For the text-containing cell, return its midpoint in (X, Y) coordinate format. 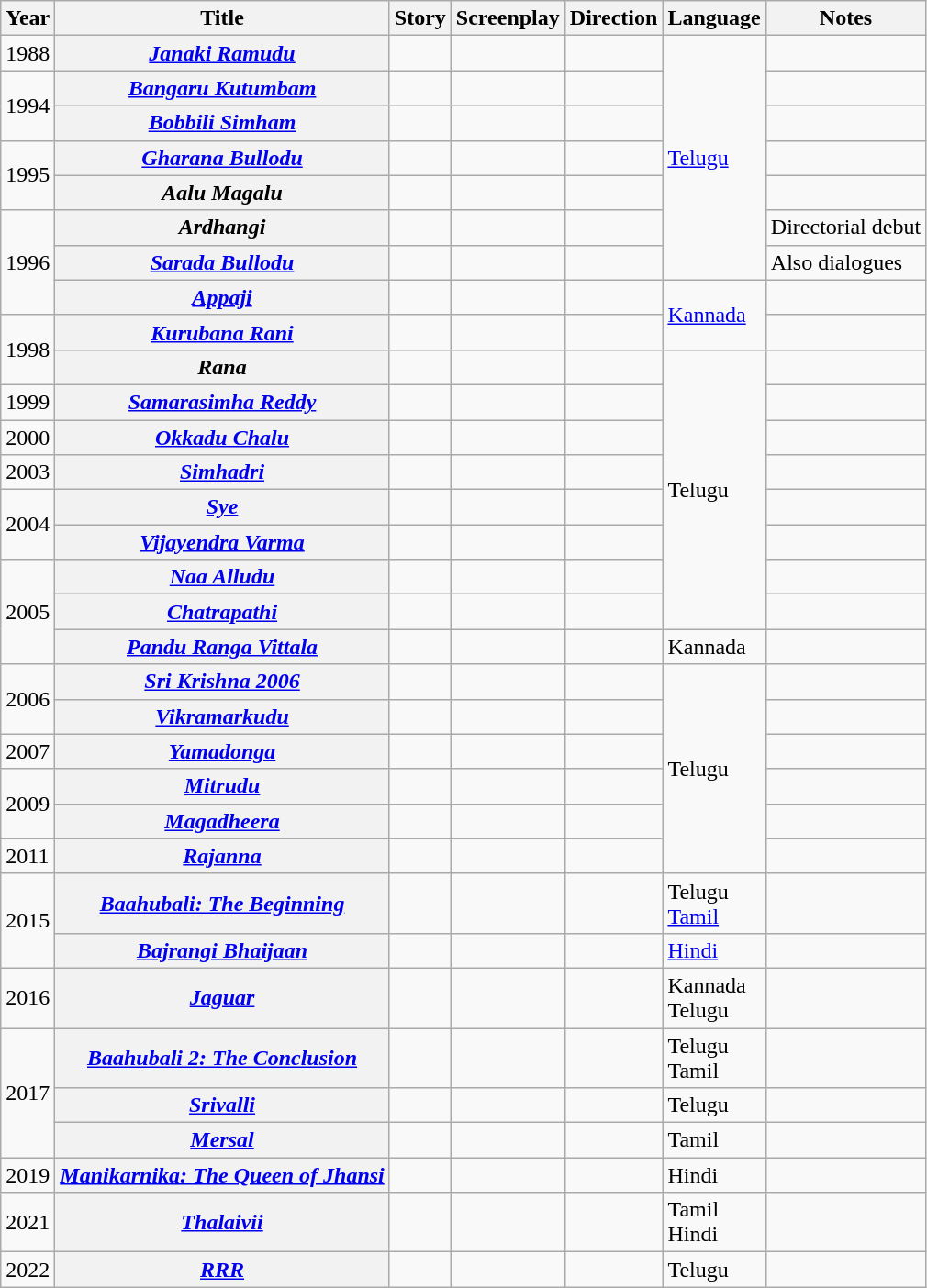
2007 (28, 751)
Story (420, 18)
2000 (28, 438)
Yamadonga (222, 751)
Screenplay (508, 18)
Pandu Ranga Vittala (222, 647)
2011 (28, 856)
2006 (28, 699)
Janaki Ramudu (222, 53)
2022 (28, 1270)
1994 (28, 105)
Rajanna (222, 856)
Simhadri (222, 472)
Baahubali: The Beginning (222, 903)
1998 (28, 350)
Chatrapathi (222, 612)
2009 (28, 804)
Rana (222, 367)
Srivalli (222, 1105)
Vijayendra Varma (222, 542)
1999 (28, 402)
Samarasimha Reddy (222, 402)
Manikarnika: The Queen of Jhansi (222, 1175)
Sye (222, 507)
Bobbili Simham (222, 123)
Tamil (714, 1140)
2019 (28, 1175)
Baahubali 2: The Conclusion (222, 1057)
2017 (28, 1092)
Ardhangi (222, 228)
Also dialogues (845, 262)
Mersal (222, 1140)
Mitrudu (222, 786)
Sri Krishna 2006 (222, 682)
Aalu Magalu (222, 193)
Gharana Bullodu (222, 158)
RRR (222, 1270)
Notes (845, 18)
2021 (28, 1222)
Bajrangi Bhaijaan (222, 950)
Directorial debut (845, 228)
2003 (28, 472)
2015 (28, 921)
Language (714, 18)
Bangaru Kutumbam (222, 88)
1995 (28, 175)
2016 (28, 998)
TamilHindi (714, 1222)
Year (28, 18)
Title (222, 18)
KannadaTelugu (714, 998)
Jaguar (222, 998)
Kurubana Rani (222, 332)
Sarada Bullodu (222, 262)
1988 (28, 53)
Vikramarkudu (222, 716)
Okkadu Chalu (222, 438)
Naa Alludu (222, 577)
Magadheera (222, 821)
Thalaivii (222, 1222)
1996 (28, 262)
2004 (28, 525)
Appaji (222, 297)
2005 (28, 612)
Direction (613, 18)
